For the text-containing cell, return its midpoint in [x, y] coordinate format. 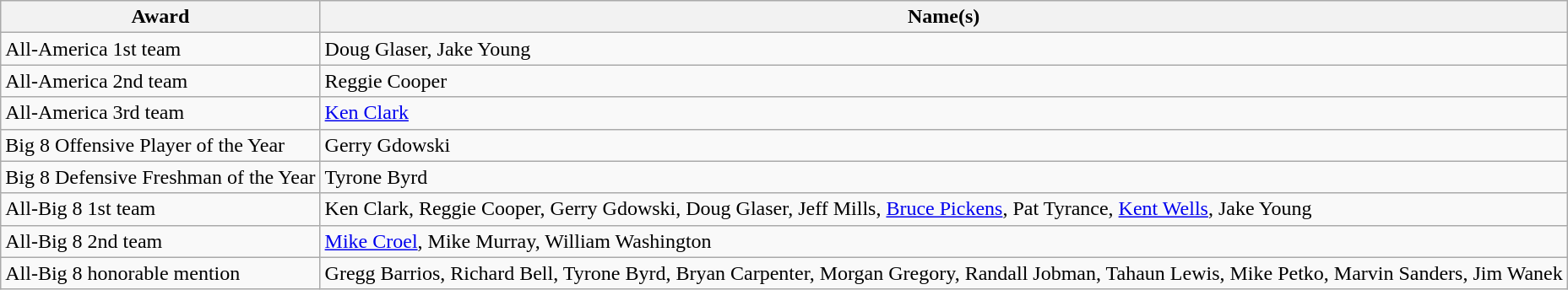
Doug Glaser, Jake Young [944, 49]
Big 8 Defensive Freshman of the Year [160, 177]
Ken Clark, Reggie Cooper, Gerry Gdowski, Doug Glaser, Jeff Mills, Bruce Pickens, Pat Tyrance, Kent Wells, Jake Young [944, 209]
Mike Croel, Mike Murray, William Washington [944, 241]
All-America 3rd team [160, 113]
Tyrone Byrd [944, 177]
Gregg Barrios, Richard Bell, Tyrone Byrd, Bryan Carpenter, Morgan Gregory, Randall Jobman, Tahaun Lewis, Mike Petko, Marvin Sanders, Jim Wanek [944, 273]
All-Big 8 2nd team [160, 241]
All-America 1st team [160, 49]
All-America 2nd team [160, 81]
Big 8 Offensive Player of the Year [160, 145]
Reggie Cooper [944, 81]
All-Big 8 honorable mention [160, 273]
All-Big 8 1st team [160, 209]
Name(s) [944, 17]
Award [160, 17]
Gerry Gdowski [944, 145]
Ken Clark [944, 113]
